Detect which cell encompasses the target text, then output its (X, Y) center coordinate. 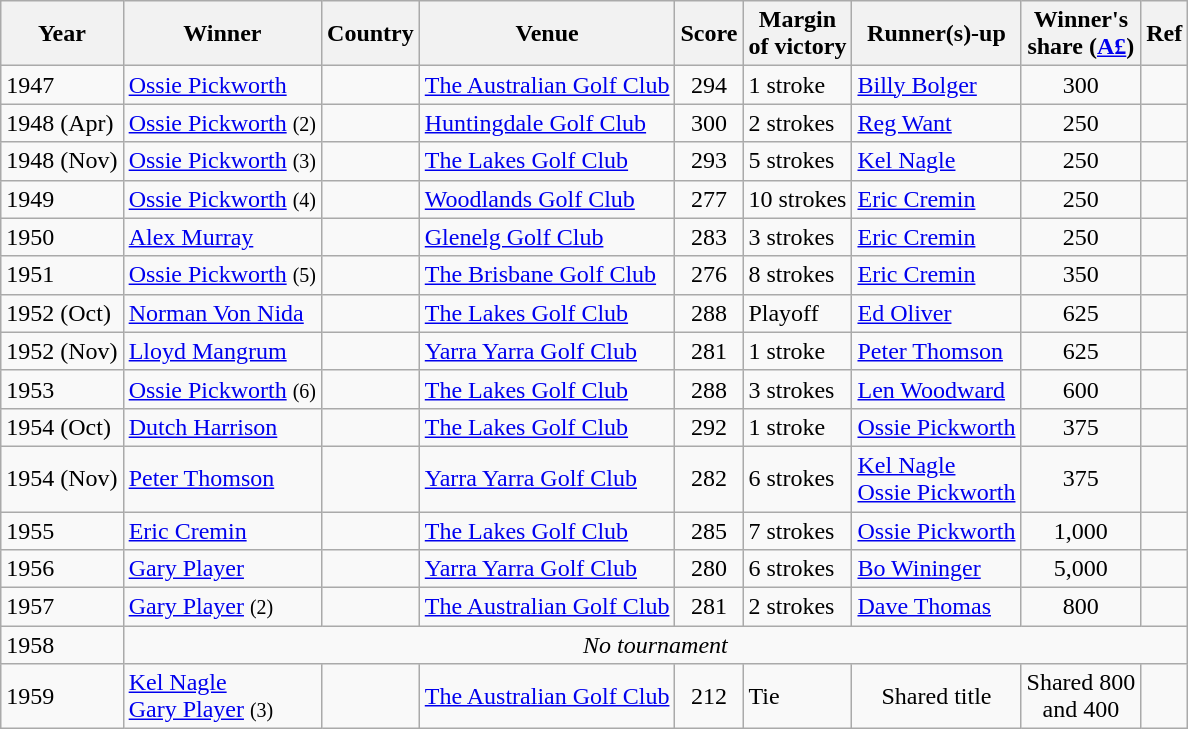
1958 (62, 645)
Bo Wininger (936, 569)
292 (709, 427)
No tournament (656, 645)
283 (709, 237)
1954 (Oct) (62, 427)
1948 (Nov) (62, 161)
280 (709, 569)
1948 (Apr) (62, 123)
5,000 (1081, 569)
Kel NagleGary Player (3) (222, 696)
800 (1081, 607)
Shared title (936, 696)
277 (709, 199)
1956 (62, 569)
Len Woodward (936, 389)
Gary Player (222, 569)
294 (709, 85)
The Brisbane Golf Club (547, 275)
Country (371, 34)
Woodlands Golf Club (547, 199)
1955 (62, 531)
Alex Murray (222, 237)
Reg Want (936, 123)
282 (709, 478)
1947 (62, 85)
Lloyd Mangrum (222, 351)
Glenelg Golf Club (547, 237)
1951 (62, 275)
293 (709, 161)
1950 (62, 237)
1954 (Nov) (62, 478)
600 (1081, 389)
Winner'sshare (A£) (1081, 34)
Dutch Harrison (222, 427)
Playoff (798, 313)
5 strokes (798, 161)
Shared 800and 400 (1081, 696)
1959 (62, 696)
8 strokes (798, 275)
276 (709, 275)
Winner (222, 34)
Huntingdale Golf Club (547, 123)
Score (709, 34)
7 strokes (798, 531)
Dave Thomas (936, 607)
Ossie Pickworth (4) (222, 199)
Kel Nagle (936, 161)
285 (709, 531)
Marginof victory (798, 34)
Venue (547, 34)
1953 (62, 389)
10 strokes (798, 199)
1952 (Oct) (62, 313)
Runner(s)-up (936, 34)
Ossie Pickworth (5) (222, 275)
Tie (798, 696)
Ossie Pickworth (6) (222, 389)
Gary Player (2) (222, 607)
350 (1081, 275)
Ed Oliver (936, 313)
Kel Nagle Ossie Pickworth (936, 478)
Ref (1164, 34)
1952 (Nov) (62, 351)
1957 (62, 607)
Norman Von Nida (222, 313)
Year (62, 34)
1,000 (1081, 531)
212 (709, 696)
Ossie Pickworth (2) (222, 123)
Ossie Pickworth (3) (222, 161)
Billy Bolger (936, 85)
1949 (62, 199)
